Output the [x, y] coordinate of the center of the cell containing the given text.  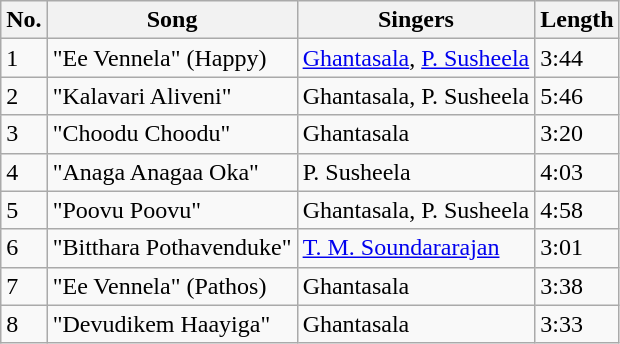
Singers [416, 20]
"Poovu Poovu" [172, 210]
3:44 [577, 58]
P. Susheela [416, 172]
"Devudikem Haayiga" [172, 324]
"Ee Vennela" (Happy) [172, 58]
3:38 [577, 286]
"Ee Vennela" (Pathos) [172, 286]
"Anaga Anagaa Oka" [172, 172]
5:46 [577, 96]
No. [24, 20]
"Kalavari Aliveni" [172, 96]
3 [24, 134]
2 [24, 96]
T. M. Soundararajan [416, 248]
4:58 [577, 210]
4:03 [577, 172]
8 [24, 324]
Length [577, 20]
"Bitthara Pothavenduke" [172, 248]
3:01 [577, 248]
5 [24, 210]
"Choodu Choodu" [172, 134]
4 [24, 172]
3:33 [577, 324]
6 [24, 248]
7 [24, 286]
Song [172, 20]
3:20 [577, 134]
1 [24, 58]
